From the cell containing the given text, extract its center point as (x, y) coordinate. 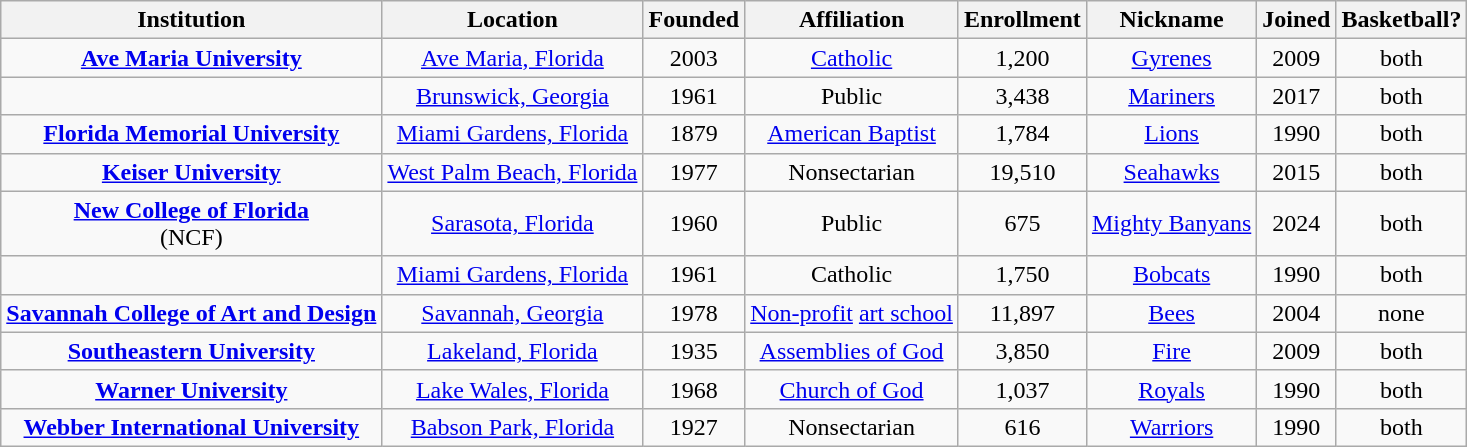
Royals (1171, 389)
1,784 (1022, 134)
2004 (1296, 313)
2017 (1296, 96)
Nickname (1171, 20)
Mariners (1171, 96)
1879 (694, 134)
675 (1022, 224)
Lake Wales, Florida (512, 389)
Gyrenes (1171, 58)
Fire (1171, 351)
1935 (694, 351)
Joined (1296, 20)
West Palm Beach, Florida (512, 172)
Enrollment (1022, 20)
Keiser University (192, 172)
2015 (1296, 172)
Affiliation (852, 20)
Lions (1171, 134)
New College of Florida(NCF) (192, 224)
1977 (694, 172)
Babson Park, Florida (512, 427)
American Baptist (852, 134)
Assemblies of God (852, 351)
2003 (694, 58)
1,200 (1022, 58)
1,037 (1022, 389)
Florida Memorial University (192, 134)
Brunswick, Georgia (512, 96)
1978 (694, 313)
Bobcats (1171, 275)
Mighty Banyans (1171, 224)
Founded (694, 20)
1968 (694, 389)
3,850 (1022, 351)
Institution (192, 20)
Webber International University (192, 427)
2024 (1296, 224)
Ave Maria, Florida (512, 58)
Location (512, 20)
Warner University (192, 389)
Seahawks (1171, 172)
1960 (694, 224)
3,438 (1022, 96)
19,510 (1022, 172)
Ave Maria University (192, 58)
616 (1022, 427)
Church of God (852, 389)
11,897 (1022, 313)
Non-profit art school (852, 313)
Bees (1171, 313)
Warriors (1171, 427)
Sarasota, Florida (512, 224)
none (1402, 313)
Basketball? (1402, 20)
1927 (694, 427)
Savannah College of Art and Design (192, 313)
1,750 (1022, 275)
Lakeland, Florida (512, 351)
Savannah, Georgia (512, 313)
Southeastern University (192, 351)
